Detect which cell encompasses the target text, then output its [x, y] center coordinate. 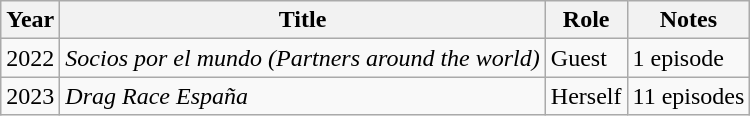
Notes [688, 20]
2023 [30, 96]
Role [586, 20]
11 episodes [688, 96]
Socios por el mundo (Partners around the world) [302, 58]
Guest [586, 58]
1 episode [688, 58]
Title [302, 20]
Drag Race España [302, 96]
2022 [30, 58]
Herself [586, 96]
Year [30, 20]
